Return [x, y] of the center of cell containing provided text 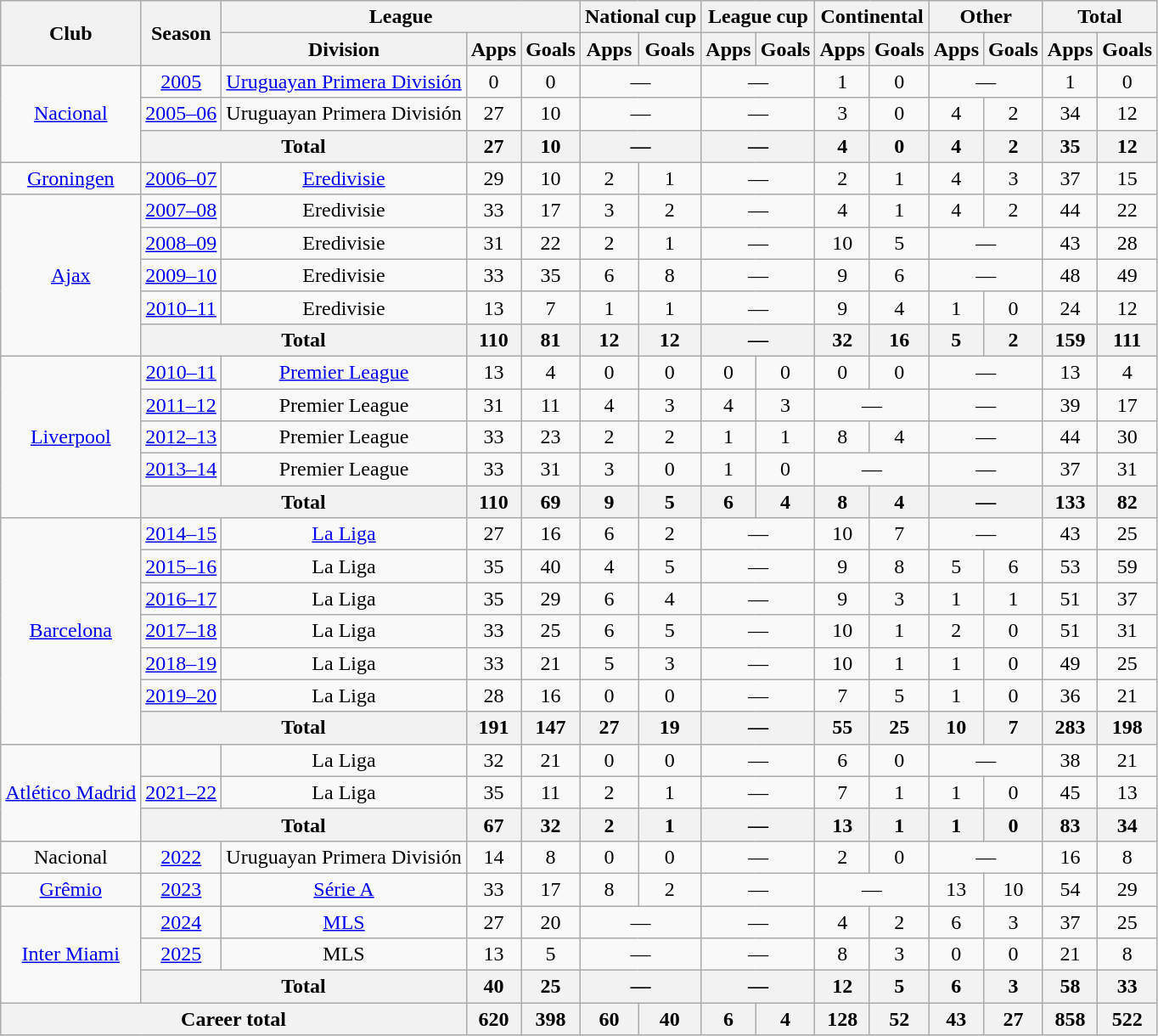
2011–12 [182, 405]
82 [1127, 502]
2007–08 [182, 211]
Groningen [71, 178]
14 [493, 857]
83 [1070, 825]
2015–16 [182, 566]
111 [1127, 340]
133 [1070, 502]
Ajax [71, 275]
54 [1070, 889]
League cup [758, 17]
Club [71, 33]
2009–10 [182, 275]
52 [899, 1019]
58 [1070, 987]
128 [842, 1019]
Continental [872, 17]
522 [1127, 1019]
24 [1070, 307]
League [401, 17]
Série A [344, 889]
198 [1127, 728]
2016–17 [182, 599]
59 [1127, 566]
2013–14 [182, 470]
2025 [182, 954]
National cup [640, 17]
2014–15 [182, 534]
2006–07 [182, 178]
69 [551, 502]
Atlético Madrid [71, 792]
67 [493, 825]
2021–22 [182, 792]
2008–09 [182, 243]
15 [1127, 178]
2018–19 [182, 663]
48 [1070, 275]
620 [493, 1019]
398 [551, 1019]
2005 [182, 82]
Division [344, 49]
191 [493, 728]
Season [182, 33]
Grêmio [71, 889]
Inter Miami [71, 954]
2024 [182, 921]
81 [551, 340]
2017–18 [182, 631]
Barcelona [71, 631]
283 [1070, 728]
20 [551, 921]
2023 [182, 889]
Other [986, 17]
2022 [182, 857]
55 [842, 728]
53 [1070, 566]
45 [1070, 792]
159 [1070, 340]
19 [670, 728]
36 [1070, 695]
2019–20 [182, 695]
39 [1070, 405]
858 [1070, 1019]
147 [551, 728]
2005–06 [182, 114]
30 [1127, 437]
38 [1070, 760]
Liverpool [71, 436]
Career total [233, 1019]
2012–13 [182, 437]
60 [609, 1019]
23 [551, 437]
